Identify which cell holds the provided text, then report its [x, y] central coordinate. 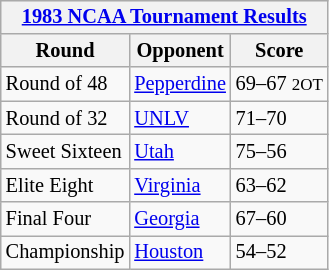
71–70 [280, 118]
Score [280, 51]
54–52 [280, 253]
Championship [66, 253]
Round of 48 [66, 84]
Virginia [180, 185]
Elite Eight [66, 185]
Sweet Sixteen [66, 152]
69–67 2OT [280, 84]
1983 NCAA Tournament Results [164, 17]
Utah [180, 152]
Opponent [180, 51]
Round [66, 51]
Houston [180, 253]
Georgia [180, 219]
63–62 [280, 185]
UNLV [180, 118]
Pepperdine [180, 84]
75–56 [280, 152]
Final Four [66, 219]
Round of 32 [66, 118]
67–60 [280, 219]
